Extract the [X, Y] coordinate from the center of the cell holding the provided text.  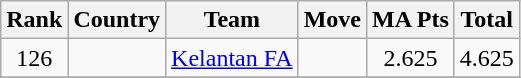
Team [232, 20]
Total [486, 20]
Rank [34, 20]
Kelantan FA [232, 58]
MA Pts [411, 20]
4.625 [486, 58]
Move [332, 20]
Country [117, 20]
2.625 [411, 58]
126 [34, 58]
